Identify which cell holds the provided text, then report its [x, y] central coordinate. 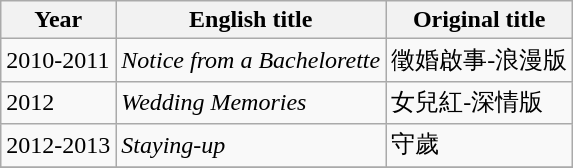
守歲 [480, 146]
2010-2011 [58, 60]
Original title [480, 20]
Notice from a Bachelorette [251, 60]
2012-2013 [58, 146]
徵婚啟事-浪漫版 [480, 60]
English title [251, 20]
Staying-up [251, 146]
Year [58, 20]
2012 [58, 102]
Wedding Memories [251, 102]
女兒紅-深情版 [480, 102]
